Return (x, y) of the center of cell containing provided text 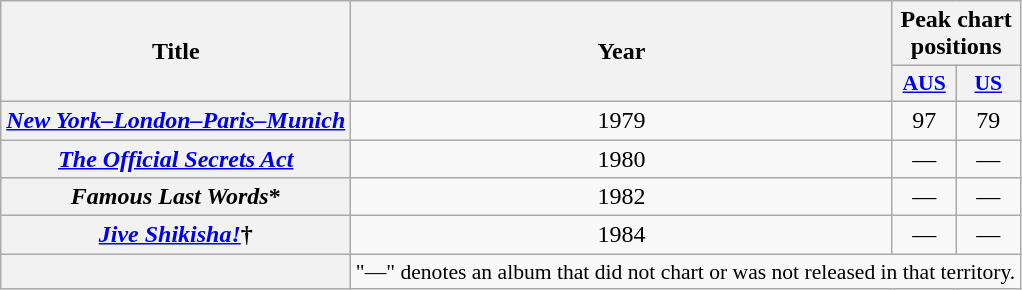
Year (622, 52)
Jive Shikisha!† (176, 235)
AUS (924, 84)
1980 (622, 159)
Famous Last Words* (176, 197)
Peak chart positions (956, 34)
US (988, 84)
79 (988, 120)
The Official Secrets Act (176, 159)
97 (924, 120)
"—" denotes an album that did not chart or was not released in that territory. (686, 272)
1979 (622, 120)
New York–London–Paris–Munich (176, 120)
1984 (622, 235)
1982 (622, 197)
Title (176, 52)
